Capture the cell that displays the provided text and extract its [x, y] central coordinate. 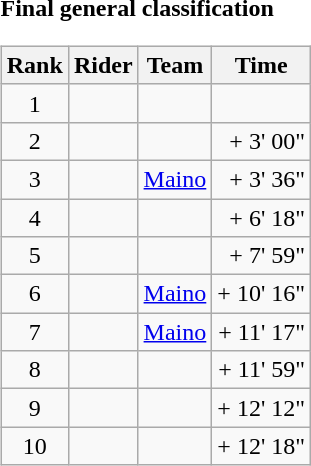
+ 12' 12" [262, 408]
+ 10' 16" [262, 294]
Rider [103, 65]
+ 11' 17" [262, 332]
Rank [34, 65]
9 [34, 408]
3 [34, 179]
+ 3' 36" [262, 179]
+ 7' 59" [262, 256]
6 [34, 294]
10 [34, 446]
7 [34, 332]
2 [34, 141]
1 [34, 103]
5 [34, 256]
+ 11' 59" [262, 370]
+ 3' 00" [262, 141]
Team [175, 65]
4 [34, 217]
+ 12' 18" [262, 446]
+ 6' 18" [262, 217]
8 [34, 370]
Time [262, 65]
